Return (x, y) of the center of cell containing provided text 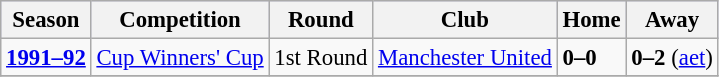
1st Round (321, 58)
Round (321, 20)
1991–92 (46, 58)
0–0 (592, 58)
Home (592, 20)
Away (672, 20)
Competition (180, 20)
Manchester United (466, 58)
Club (466, 20)
Cup Winners' Cup (180, 58)
0–2 (aet) (672, 58)
Season (46, 20)
